For the text-containing cell, return its midpoint in [X, Y] coordinate format. 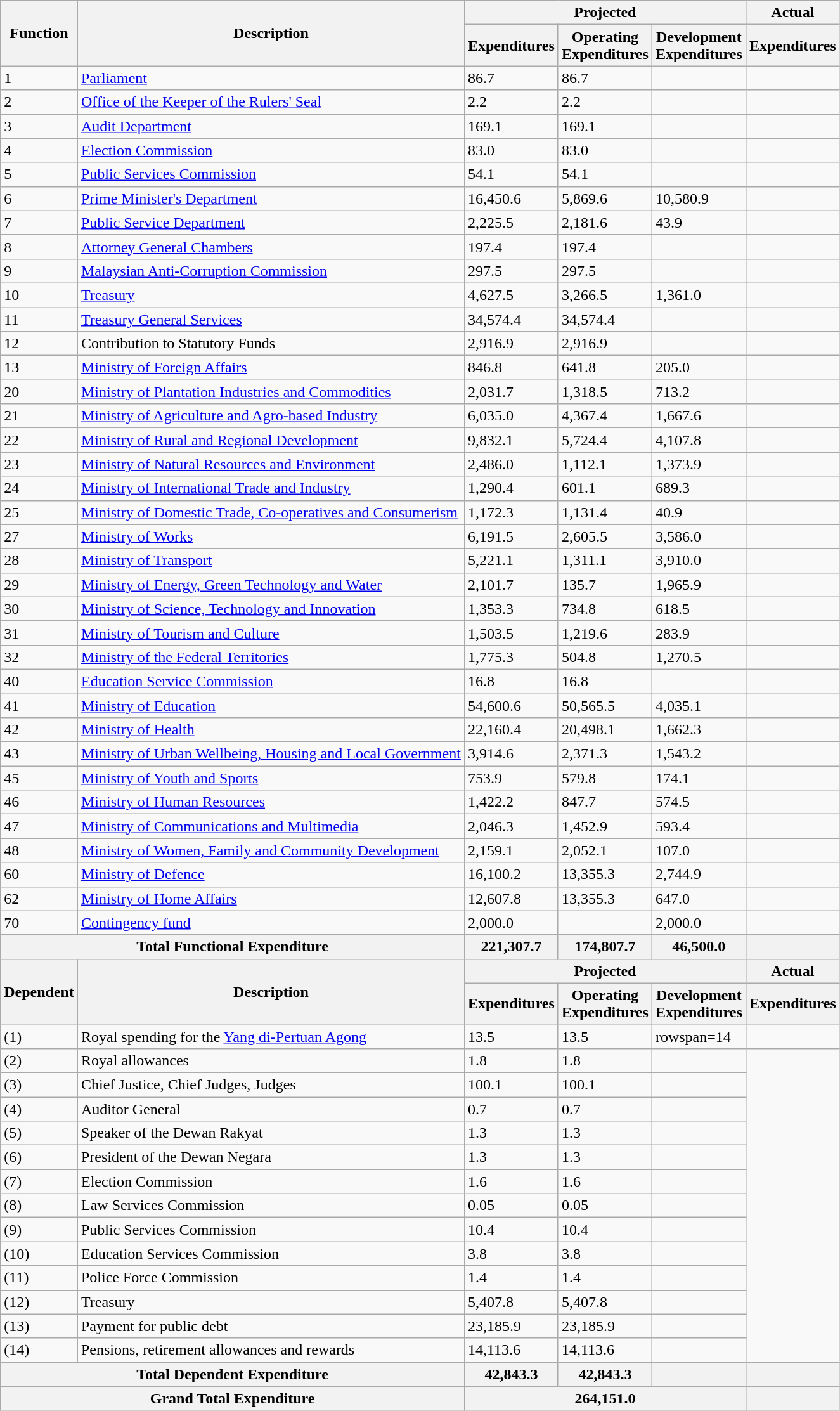
135.7 [605, 585]
593.4 [699, 826]
16,100.2 [511, 875]
20 [39, 392]
20,498.1 [605, 730]
Ministry of Human Resources [271, 802]
Education Service Commission [271, 681]
Ministry of Education [271, 706]
734.8 [605, 609]
3,586.0 [699, 536]
1,361.0 [699, 295]
(13) [39, 1326]
(8) [39, 1206]
(5) [39, 1133]
30 [39, 609]
43 [39, 754]
689.3 [699, 488]
1,353.3 [511, 609]
President of the Dewan Negara [271, 1157]
6,035.0 [511, 416]
753.9 [511, 778]
4,367.4 [605, 416]
1,965.9 [699, 585]
46,500.0 [699, 947]
48 [39, 850]
Law Services Commission [271, 1206]
Ministry of Urban Wellbeing, Housing and Local Government [271, 754]
647.0 [699, 899]
46 [39, 802]
8 [39, 247]
Payment for public debt [271, 1326]
Attorney General Chambers [271, 247]
10 [39, 295]
1,172.3 [511, 512]
Speaker of the Dewan Rakyat [271, 1133]
Malaysian Anti-Corruption Commission [271, 271]
40 [39, 681]
Royal spending for the Yang di-Pertuan Agong [271, 1036]
1,543.2 [699, 754]
601.1 [605, 488]
Royal allowances [271, 1060]
Audit Department [271, 126]
3 [39, 126]
174.1 [699, 778]
579.8 [605, 778]
641.8 [605, 368]
2,225.5 [511, 223]
713.2 [699, 392]
5,724.4 [605, 440]
5,869.6 [605, 198]
Ministry of the Federal Territories [271, 657]
29 [39, 585]
(10) [39, 1254]
21 [39, 416]
504.8 [605, 657]
2,181.6 [605, 223]
1,311.1 [605, 561]
Prime Minister's Department [271, 198]
1,452.9 [605, 826]
22,160.4 [511, 730]
Total Functional Expenditure [233, 947]
9 [39, 271]
Ministry of Youth and Sports [271, 778]
Ministry of Domestic Trade, Co-operatives and Consumerism [271, 512]
Ministry of Women, Family and Community Development [271, 850]
24 [39, 488]
1,667.6 [699, 416]
Ministry of Home Affairs [271, 899]
Ministry of Rural and Regional Development [271, 440]
45 [39, 778]
2,031.7 [511, 392]
31 [39, 633]
6 [39, 198]
4 [39, 150]
3,914.6 [511, 754]
Ministry of Science, Technology and Innovation [271, 609]
13 [39, 368]
(3) [39, 1084]
25 [39, 512]
1,219.6 [605, 633]
Ministry of Natural Resources and Environment [271, 464]
Ministry of Works [271, 536]
4,627.5 [511, 295]
2,046.3 [511, 826]
54,600.6 [511, 706]
Ministry of Foreign Affairs [271, 368]
Ministry of Agriculture and Agro-based Industry [271, 416]
Ministry of Transport [271, 561]
1,112.1 [605, 464]
42 [39, 730]
28 [39, 561]
Office of the Keeper of the Rulers' Seal [271, 102]
Ministry of Communications and Multimedia [271, 826]
12,607.8 [511, 899]
7 [39, 223]
Police Force Commission [271, 1278]
2,101.7 [511, 585]
Auditor General [271, 1109]
3,910.0 [699, 561]
9,832.1 [511, 440]
Parliament [271, 78]
Contribution to Statutory Funds [271, 344]
70 [39, 923]
(2) [39, 1060]
264,151.0 [605, 1398]
205.0 [699, 368]
618.5 [699, 609]
5 [39, 174]
6,191.5 [511, 536]
1,131.4 [605, 512]
1,270.5 [699, 657]
2,052.1 [605, 850]
5,221.1 [511, 561]
2 [39, 102]
1,662.3 [699, 730]
Ministry of Health [271, 730]
1,318.5 [605, 392]
846.8 [511, 368]
Ministry of Plantation Industries and Commodities [271, 392]
40.9 [699, 512]
12 [39, 344]
1,373.9 [699, 464]
Chief Justice, Chief Judges, Judges [271, 1084]
2,744.9 [699, 875]
Pensions, retirement allowances and rewards [271, 1350]
Contingency fund [271, 923]
574.5 [699, 802]
2,486.0 [511, 464]
4,035.1 [699, 706]
10,580.9 [699, 198]
283.9 [699, 633]
60 [39, 875]
16,450.6 [511, 198]
(14) [39, 1350]
Ministry of International Trade and Industry [271, 488]
Dependent [39, 992]
4,107.8 [699, 440]
Total Dependent Expenditure [233, 1374]
11 [39, 319]
Ministry of Energy, Green Technology and Water [271, 585]
1,503.5 [511, 633]
Ministry of Defence [271, 875]
1,290.4 [511, 488]
23 [39, 464]
62 [39, 899]
(7) [39, 1181]
(1) [39, 1036]
22 [39, 440]
847.7 [605, 802]
41 [39, 706]
47 [39, 826]
3,266.5 [605, 295]
1 [39, 78]
(11) [39, 1278]
1,422.2 [511, 802]
Ministry of Tourism and Culture [271, 633]
Function [39, 33]
(9) [39, 1230]
2,371.3 [605, 754]
Public Service Department [271, 223]
107.0 [699, 850]
2,159.1 [511, 850]
221,307.7 [511, 947]
(6) [39, 1157]
Education Services Commission [271, 1254]
174,807.7 [605, 947]
(4) [39, 1109]
2,605.5 [605, 536]
(12) [39, 1302]
32 [39, 657]
Treasury General Services [271, 319]
1,775.3 [511, 657]
27 [39, 536]
50,565.5 [605, 706]
Grand Total Expenditure [233, 1398]
43.9 [699, 223]
rowspan=14 [699, 1036]
